From the cell containing the given text, extract its center point as (X, Y) coordinate. 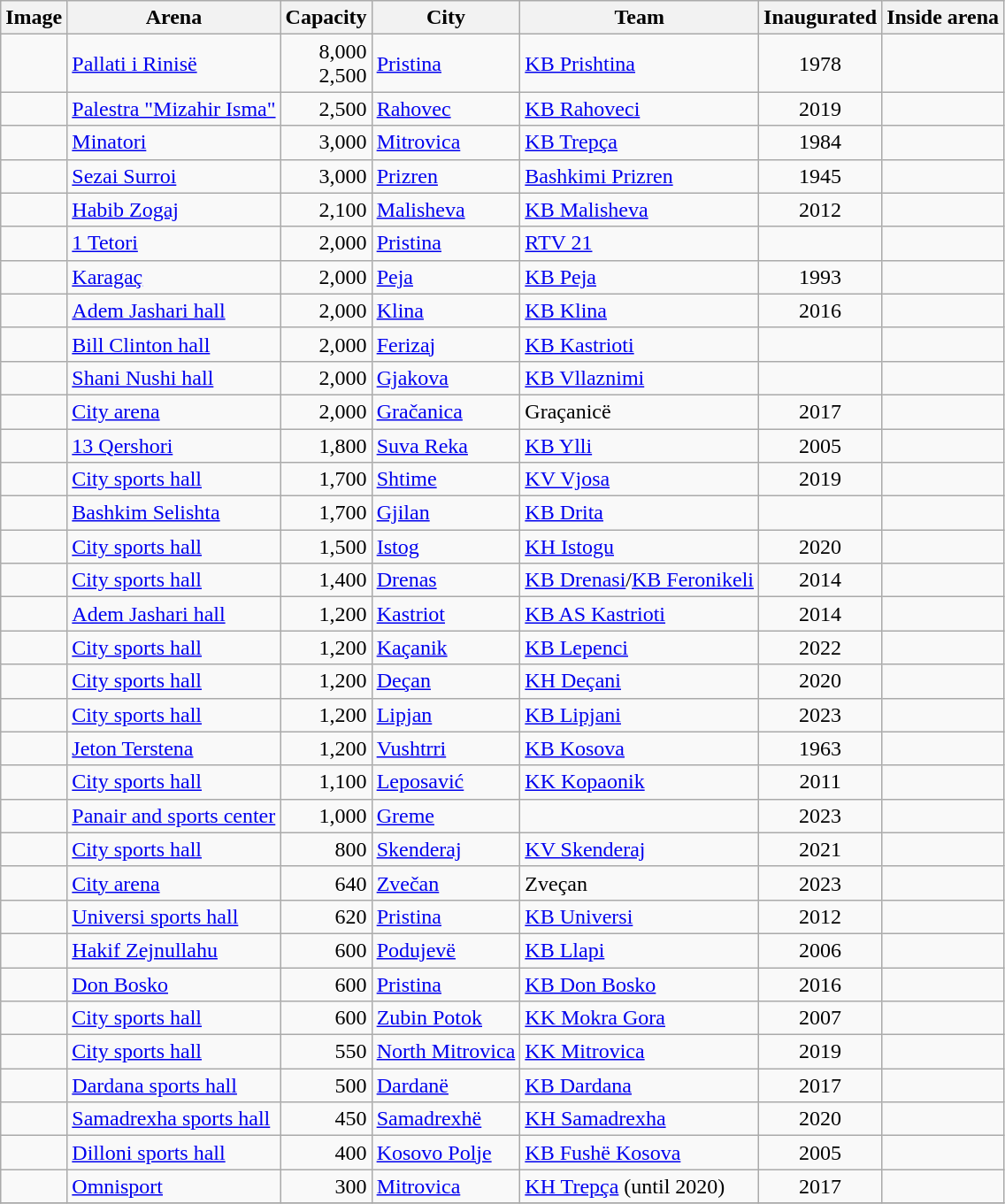
Suva Reka (446, 445)
Samadrexha sports hall (173, 1119)
1 Tetori (173, 243)
Hakif Zejnullahu (173, 950)
500 (326, 1085)
640 (326, 883)
Kastriot (446, 614)
Deçan (446, 681)
Bashkimi Prizren (640, 176)
1,400 (326, 580)
KB Kastrioti (640, 344)
KB Universi (640, 916)
300 (326, 1186)
KB Lipjani (640, 715)
Gračanica (446, 411)
Dilloni sports hall (173, 1153)
620 (326, 916)
1,500 (326, 547)
KB AS Kastrioti (640, 614)
KB Lepenci (640, 648)
Zvečan (446, 883)
1963 (821, 748)
Image (34, 18)
KB Drita (640, 513)
Lipjan (446, 715)
Zveçan (640, 883)
2011 (821, 782)
550 (326, 1052)
KK Mitrovica (640, 1052)
KK Kopaonik (640, 782)
Drenas (446, 580)
Minatori (173, 142)
KB Malisheva (640, 210)
Bashkim Selishta (173, 513)
KH Samadrexha (640, 1119)
Karagaç (173, 277)
Omnisport (173, 1186)
KB Ylli (640, 445)
Kaçanik (446, 648)
KK Mokra Gora (640, 1018)
KB Vllaznimi (640, 378)
Palestra "Mizahir Isma" (173, 109)
Inaugurated (821, 18)
Arena (173, 18)
Vushtrri (446, 748)
KB Peja (640, 277)
Gjakova (446, 378)
Universi sports hall (173, 916)
Shani Nushi hall (173, 378)
Bill Clinton hall (173, 344)
KB Trepça (640, 142)
KB Klina (640, 311)
KB Drenasi/KB Feronikeli (640, 580)
KB Dardana (640, 1085)
1984 (821, 142)
RTV 21 (640, 243)
KB Kosova (640, 748)
1,800 (326, 445)
2022 (821, 648)
Dardanë (446, 1085)
KB Prishtina (640, 64)
1,000 (326, 816)
KB Rahoveci (640, 109)
2,100 (326, 210)
Zubin Potok (446, 1018)
1993 (821, 277)
Team (640, 18)
Podujevë (446, 950)
2,500 (326, 109)
Skenderaj (446, 849)
Jeton Terstena (173, 748)
Graçanicë (640, 411)
13 Qershori (173, 445)
Habib Zogaj (173, 210)
Dardana sports hall (173, 1085)
North Mitrovica (446, 1052)
Sezai Surroi (173, 176)
Istog (446, 547)
KB Llapi (640, 950)
Klina (446, 311)
Don Bosko (173, 985)
450 (326, 1119)
KH Trepça (until 2020) (640, 1186)
Panair and sports center (173, 816)
City (446, 18)
Samadrexhë (446, 1119)
8,000 2,500 (326, 64)
2007 (821, 1018)
Peja (446, 277)
2021 (821, 849)
KV Vjosa (640, 479)
1,100 (326, 782)
KH Deçani (640, 681)
Gjilan (446, 513)
Rahovec (446, 109)
400 (326, 1153)
Ferizaj (446, 344)
KV Skenderaj (640, 849)
Capacity (326, 18)
800 (326, 849)
Shtime (446, 479)
Pallati i Rinisë (173, 64)
KB Fushë Kosova (640, 1153)
Kosovo Polje (446, 1153)
2006 (821, 950)
KH Istogu (640, 547)
Leposavić (446, 782)
1945 (821, 176)
Greme (446, 816)
Inside arena (943, 18)
1978 (821, 64)
KB Don Bosko (640, 985)
Prizren (446, 176)
Malisheva (446, 210)
